Capture the cell that displays the provided text and extract its [x, y] central coordinate. 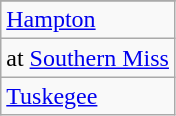
at Southern Miss [88, 58]
Tuskegee [88, 96]
Hampton [88, 20]
